Determine the (x, y) coordinate at the center of the cell enclosing the given text.  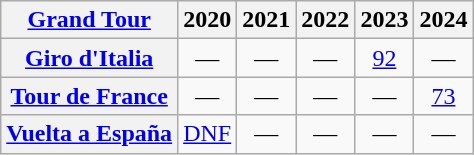
Giro d'Italia (90, 58)
2022 (326, 20)
DNF (208, 134)
2023 (384, 20)
Vuelta a España (90, 134)
2024 (444, 20)
92 (384, 58)
2020 (208, 20)
73 (444, 96)
Tour de France (90, 96)
2021 (266, 20)
Grand Tour (90, 20)
